Identify which cell holds the provided text, then report its (x, y) central coordinate. 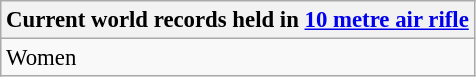
Women (238, 58)
Current world records held in 10 metre air rifle (238, 20)
